Find where the given text appears and provide that cell's center as (X, Y) coordinate. 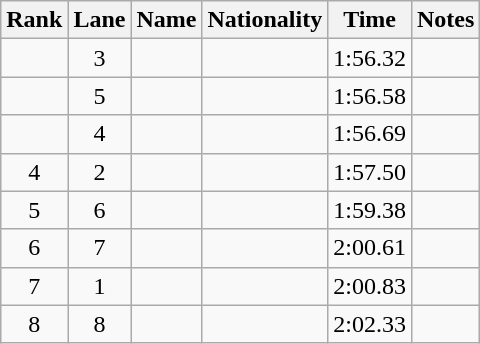
3 (100, 58)
1:56.69 (370, 134)
Lane (100, 20)
Nationality (265, 20)
2 (100, 172)
Time (370, 20)
2:02.33 (370, 324)
1:59.38 (370, 210)
2:00.61 (370, 248)
1 (100, 286)
1:56.32 (370, 58)
1:56.58 (370, 96)
1:57.50 (370, 172)
Notes (445, 20)
Name (166, 20)
Rank (34, 20)
2:00.83 (370, 286)
